From the cell containing the given text, extract its center point as (X, Y) coordinate. 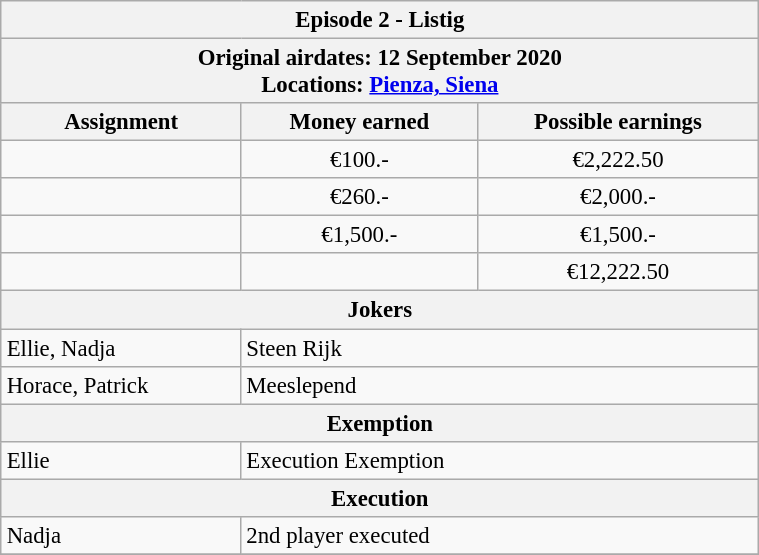
Ellie (121, 460)
Execution Exemption (500, 460)
€12,222.50 (618, 272)
Exemption (380, 423)
Original airdates: 12 September 2020Locations: Pienza, Siena (380, 70)
Execution (380, 498)
Steen Rijk (500, 347)
Meeslepend (500, 385)
2nd player executed (500, 535)
€2,222.50 (618, 160)
Ellie, Nadja (121, 347)
Episode 2 - Listig (380, 20)
Horace, Patrick (121, 385)
Possible earnings (618, 122)
Nadja (121, 535)
Money earned (360, 122)
€2,000.- (618, 197)
€100.- (360, 160)
Jokers (380, 310)
€260.- (360, 197)
Assignment (121, 122)
